Extract the [x, y] coordinate from the center of the cell holding the provided text.  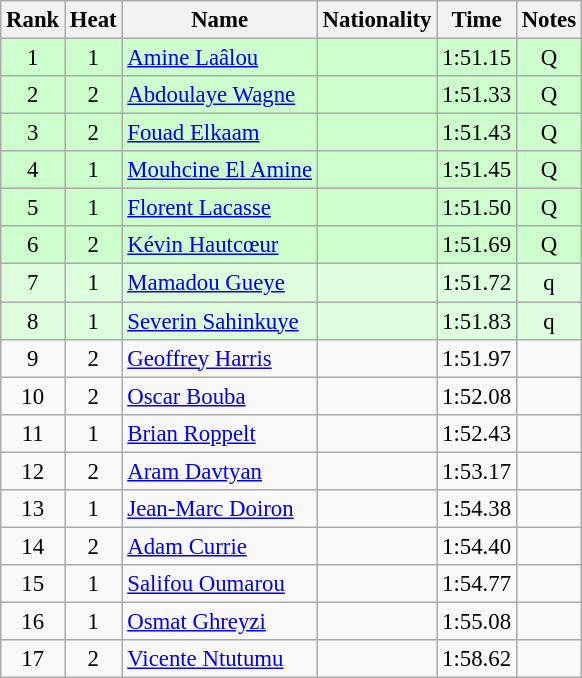
Rank [33, 20]
1:51.43 [477, 133]
12 [33, 471]
Nationality [376, 20]
1:55.08 [477, 621]
1:51.97 [477, 358]
15 [33, 584]
6 [33, 245]
1:54.40 [477, 546]
Kévin Hautcœur [220, 245]
Mamadou Gueye [220, 283]
1:51.45 [477, 170]
Heat [94, 20]
11 [33, 433]
1:51.83 [477, 321]
Vicente Ntutumu [220, 659]
Adam Currie [220, 546]
1:51.15 [477, 58]
5 [33, 208]
Brian Roppelt [220, 433]
1:51.69 [477, 245]
4 [33, 170]
Name [220, 20]
1:53.17 [477, 471]
1:51.50 [477, 208]
Osmat Ghreyzi [220, 621]
Amine Laâlou [220, 58]
Salifou Oumarou [220, 584]
Geoffrey Harris [220, 358]
Oscar Bouba [220, 396]
10 [33, 396]
9 [33, 358]
Mouhcine El Amine [220, 170]
1:52.08 [477, 396]
Florent Lacasse [220, 208]
Aram Davtyan [220, 471]
Fouad Elkaam [220, 133]
1:54.77 [477, 584]
1:54.38 [477, 509]
1:58.62 [477, 659]
Abdoulaye Wagne [220, 95]
1:52.43 [477, 433]
Notes [548, 20]
14 [33, 546]
8 [33, 321]
1:51.72 [477, 283]
3 [33, 133]
Time [477, 20]
Severin Sahinkuye [220, 321]
7 [33, 283]
13 [33, 509]
17 [33, 659]
1:51.33 [477, 95]
Jean-Marc Doiron [220, 509]
16 [33, 621]
